Search for the cell housing the specified text and yield its [X, Y] center coordinate. 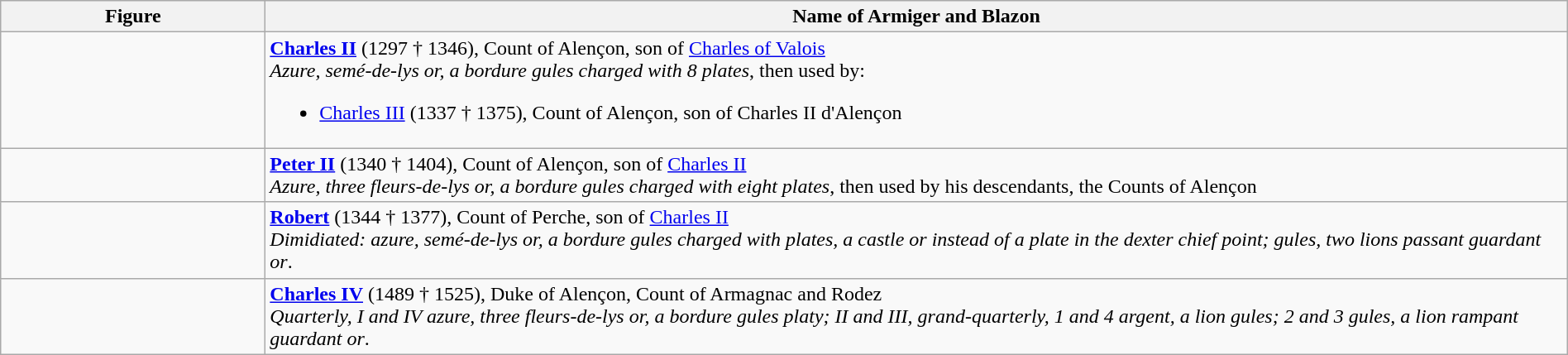
Figure [133, 17]
Name of Armiger and Blazon [916, 17]
